Return (x, y) of the center of cell containing provided text 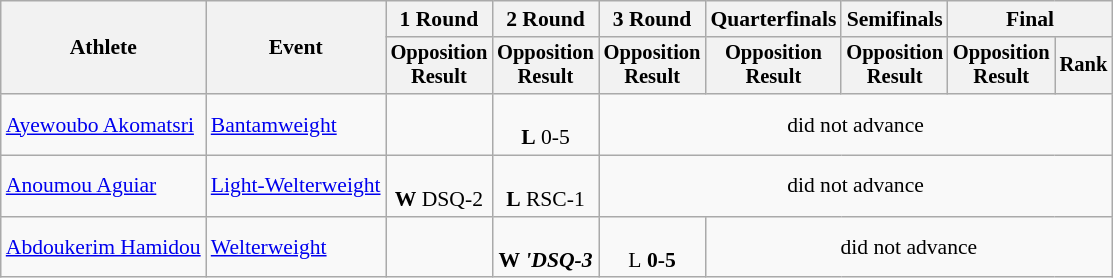
Welterweight (296, 248)
Event (296, 48)
Abdoukerim Hamidou (104, 248)
Semifinals (894, 19)
Ayewoubo Akomatsri (104, 124)
W 'DSQ-3 (546, 248)
Rank (1084, 66)
L RSC-1 (546, 186)
3 Round (652, 19)
2 Round (546, 19)
Anoumou Aguiar (104, 186)
Final (1030, 19)
Quarterfinals (773, 19)
Light-Welterweight (296, 186)
W DSQ-2 (440, 186)
Bantamweight (296, 124)
Athlete (104, 48)
1 Round (440, 19)
